Identify which cell holds the provided text, then report its (x, y) central coordinate. 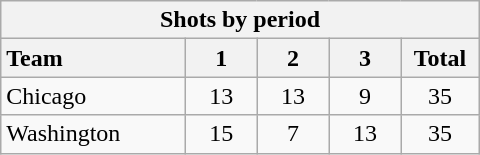
Washington (94, 134)
Team (94, 58)
7 (293, 134)
2 (293, 58)
Total (440, 58)
Chicago (94, 96)
15 (221, 134)
9 (365, 96)
3 (365, 58)
1 (221, 58)
Shots by period (240, 20)
